Determine the (X, Y) coordinate at the center of the cell enclosing the given text.  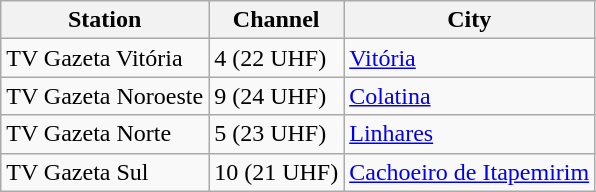
City (470, 20)
5 (23 UHF) (276, 134)
Station (105, 20)
Cachoeiro de Itapemirim (470, 172)
Vitória (470, 58)
TV Gazeta Vitória (105, 58)
Linhares (470, 134)
TV Gazeta Norte (105, 134)
TV Gazeta Noroeste (105, 96)
Channel (276, 20)
4 (22 UHF) (276, 58)
Colatina (470, 96)
9 (24 UHF) (276, 96)
10 (21 UHF) (276, 172)
TV Gazeta Sul (105, 172)
